Return the (x, y) coordinate for the center point of the cell that contains the specified text.  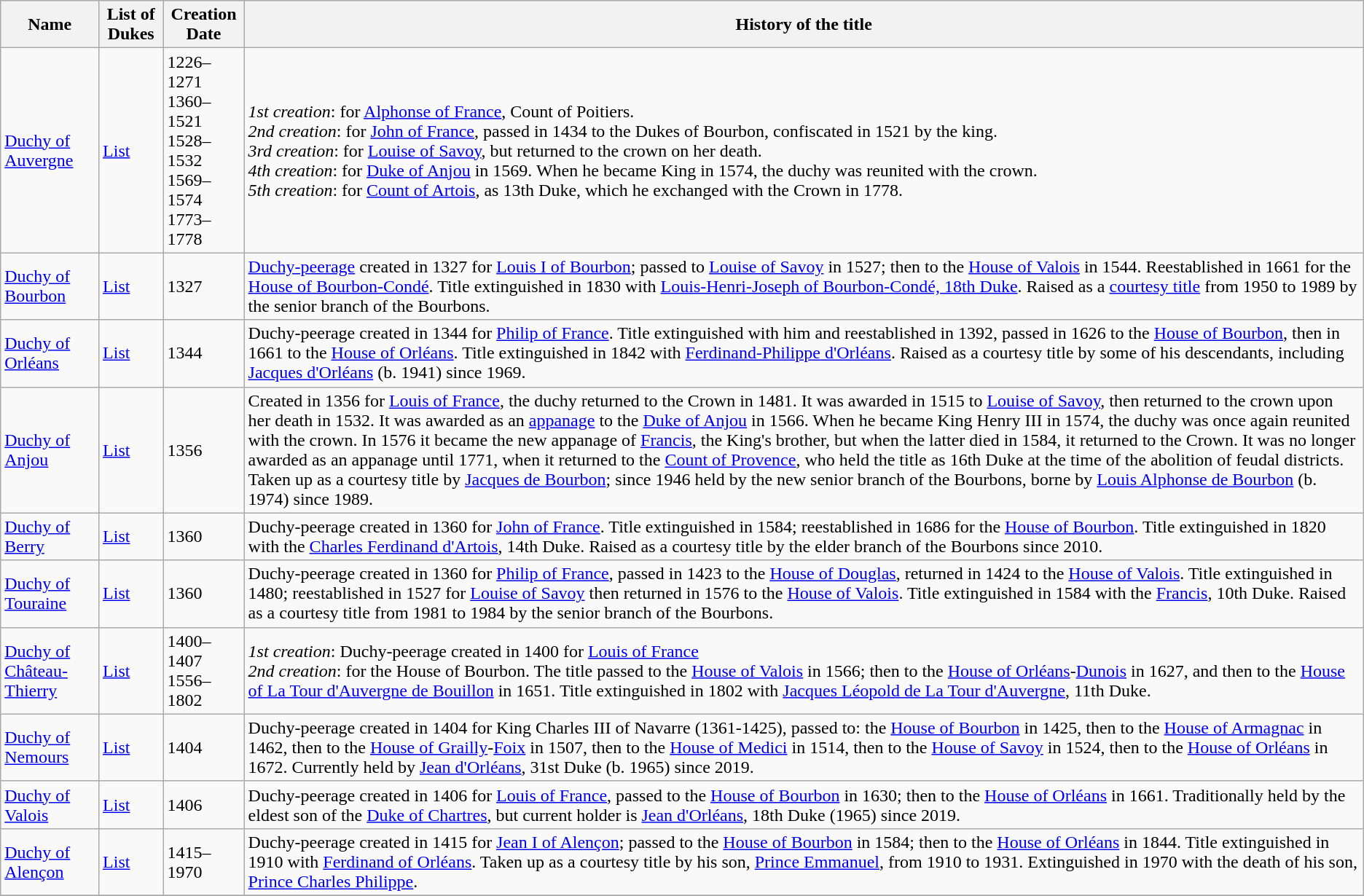
1327 (204, 286)
1415–1970 (204, 862)
Duchy of Anjou (50, 450)
1400–14071556–1802 (204, 670)
Duchy of Valois (50, 804)
Duchy of Auvergne (50, 150)
Duchy of Nemours (50, 747)
Duchy of Orléans (50, 353)
1356 (204, 450)
1406 (204, 804)
Duchy of Bourbon (50, 286)
Duchy of Alençon (50, 862)
Creation Date (204, 25)
Duchy of Touraine (50, 594)
1344 (204, 353)
Duchy of Berry (50, 536)
History of the title (804, 25)
Duchy of Château-Thierry (50, 670)
Name (50, 25)
List of Dukes (131, 25)
1404 (204, 747)
1226–12711360–15211528–15321569–15741773–1778 (204, 150)
